For the text-containing cell, return its midpoint in (x, y) coordinate format. 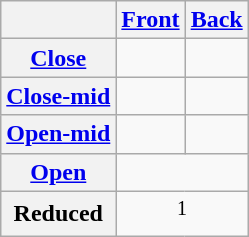
Open-mid (58, 134)
Reduced (58, 214)
Close (58, 58)
1 (182, 214)
Close-mid (58, 96)
Back (216, 20)
Front (150, 20)
Open (58, 172)
